Capture the cell that displays the provided text and extract its [X, Y] central coordinate. 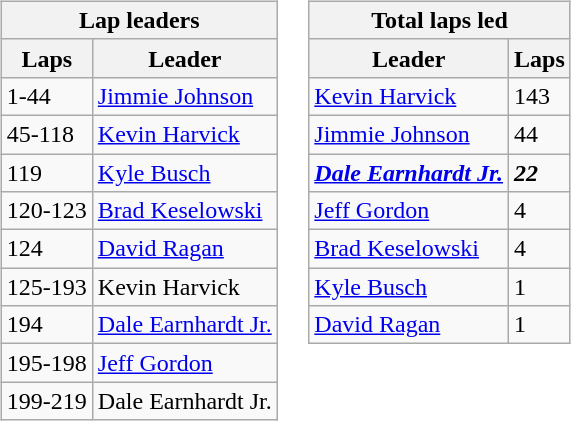
45-118 [46, 134]
199-219 [46, 401]
Total laps led [440, 20]
143 [540, 96]
120-123 [46, 211]
194 [46, 325]
1-44 [46, 96]
119 [46, 173]
124 [46, 249]
Lap leaders [139, 20]
44 [540, 134]
125-193 [46, 287]
195-198 [46, 363]
22 [540, 173]
